For the text-containing cell, return its midpoint in [X, Y] coordinate format. 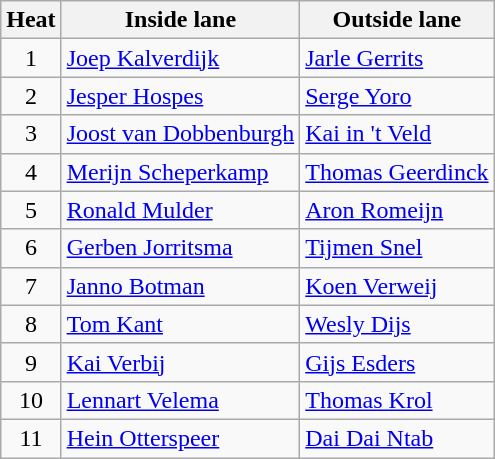
10 [31, 400]
Jarle Gerrits [397, 58]
Gerben Jorritsma [180, 248]
Thomas Krol [397, 400]
1 [31, 58]
6 [31, 248]
Inside lane [180, 20]
Tom Kant [180, 324]
4 [31, 172]
Joep Kalverdijk [180, 58]
Hein Otterspeer [180, 438]
Janno Botman [180, 286]
7 [31, 286]
9 [31, 362]
11 [31, 438]
Aron Romeijn [397, 210]
Thomas Geerdinck [397, 172]
8 [31, 324]
Serge Yoro [397, 96]
Kai in 't Veld [397, 134]
Joost van Dobbenburgh [180, 134]
Gijs Esders [397, 362]
Ronald Mulder [180, 210]
Dai Dai Ntab [397, 438]
Koen Verweij [397, 286]
3 [31, 134]
Jesper Hospes [180, 96]
Outside lane [397, 20]
5 [31, 210]
Wesly Dijs [397, 324]
Tijmen Snel [397, 248]
Lennart Velema [180, 400]
Merijn Scheperkamp [180, 172]
2 [31, 96]
Heat [31, 20]
Kai Verbij [180, 362]
